Return the [X, Y] coordinate for the center point of the cell that contains the specified text.  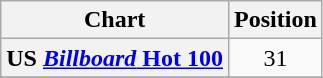
US Billboard Hot 100 [115, 58]
Chart [115, 20]
Position [276, 20]
31 [276, 58]
